Capture the cell that displays the provided text and extract its (x, y) central coordinate. 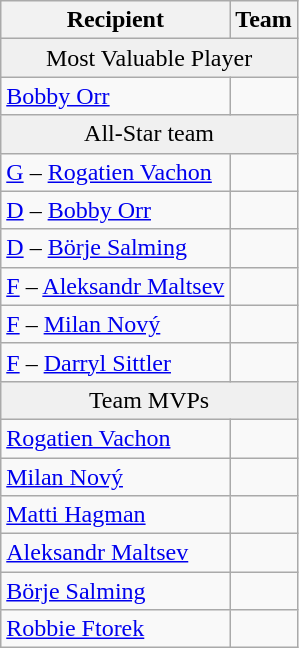
F – Darryl Sittler (116, 362)
Rogatien Vachon (116, 438)
Recipient (116, 20)
Robbie Ftorek (116, 629)
Most Valuable Player (150, 58)
Bobby Orr (116, 96)
Milan Nový (116, 477)
D – Börje Salming (116, 248)
Team (264, 20)
Team MVPs (150, 400)
Börje Salming (116, 591)
G – Rogatien Vachon (116, 172)
Aleksandr Maltsev (116, 553)
All-Star team (150, 134)
F – Aleksandr Maltsev (116, 286)
F – Milan Nový (116, 324)
Matti Hagman (116, 515)
D – Bobby Orr (116, 210)
